Output the (x, y) coordinate of the center of the cell containing the given text.  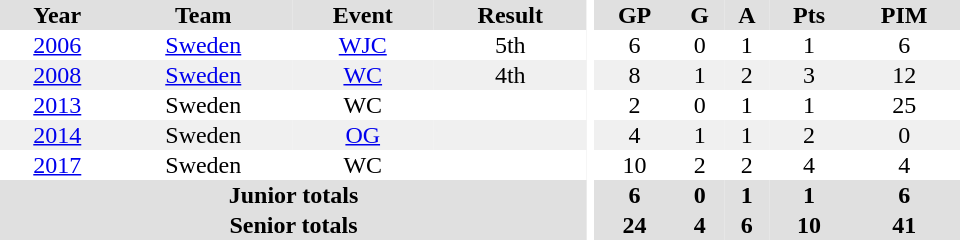
Senior totals (294, 225)
2017 (58, 165)
Year (58, 15)
Junior totals (294, 195)
OG (363, 135)
2013 (58, 105)
5th (511, 45)
Team (204, 15)
A (747, 15)
Result (511, 15)
2006 (58, 45)
24 (635, 225)
2008 (58, 75)
8 (635, 75)
G (700, 15)
PIM (904, 15)
4th (511, 75)
12 (904, 75)
Event (363, 15)
2014 (58, 135)
25 (904, 105)
Pts (810, 15)
WJC (363, 45)
GP (635, 15)
3 (810, 75)
41 (904, 225)
